Return the [X, Y] coordinate for the center point of the cell that contains the specified text.  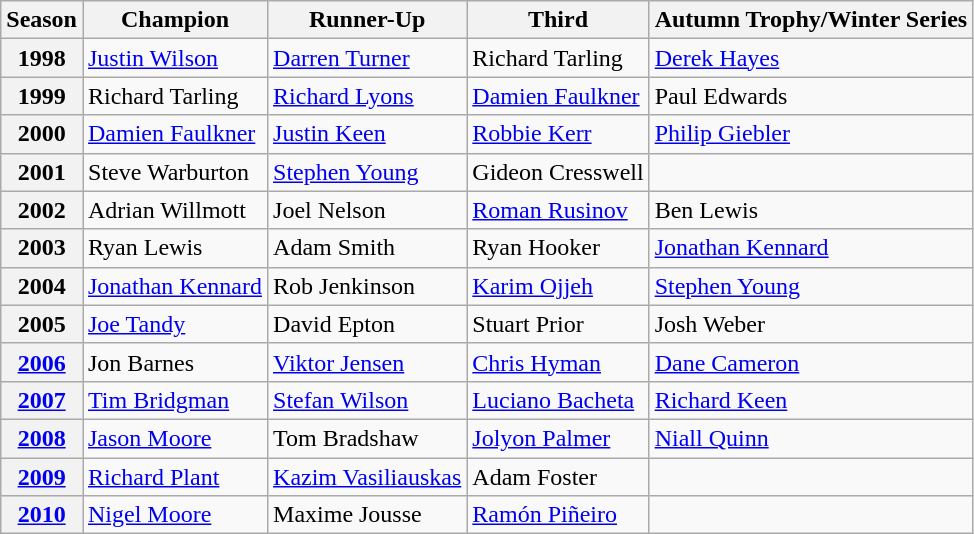
Joe Tandy [174, 324]
Jason Moore [174, 438]
Rob Jenkinson [368, 286]
2008 [42, 438]
Gideon Cresswell [558, 172]
Luciano Bacheta [558, 400]
Runner-Up [368, 20]
Robbie Kerr [558, 134]
Darren Turner [368, 58]
Jon Barnes [174, 362]
Ramón Piñeiro [558, 515]
Viktor Jensen [368, 362]
1998 [42, 58]
Chris Hyman [558, 362]
Dane Cameron [811, 362]
2009 [42, 477]
Adam Smith [368, 248]
2007 [42, 400]
Maxime Jousse [368, 515]
Richard Lyons [368, 96]
Niall Quinn [811, 438]
Champion [174, 20]
2003 [42, 248]
Stefan Wilson [368, 400]
Kazim Vasiliauskas [368, 477]
Josh Weber [811, 324]
Philip Giebler [811, 134]
Tom Bradshaw [368, 438]
Roman Rusinov [558, 210]
Justin Wilson [174, 58]
Jolyon Palmer [558, 438]
2010 [42, 515]
Adam Foster [558, 477]
Season [42, 20]
Joel Nelson [368, 210]
2002 [42, 210]
2001 [42, 172]
Richard Plant [174, 477]
Ryan Hooker [558, 248]
2006 [42, 362]
Richard Keen [811, 400]
2004 [42, 286]
Third [558, 20]
Ryan Lewis [174, 248]
Derek Hayes [811, 58]
Tim Bridgman [174, 400]
Nigel Moore [174, 515]
Steve Warburton [174, 172]
1999 [42, 96]
2000 [42, 134]
Paul Edwards [811, 96]
David Epton [368, 324]
Karim Ojjeh [558, 286]
Autumn Trophy/Winter Series [811, 20]
Adrian Willmott [174, 210]
Justin Keen [368, 134]
2005 [42, 324]
Stuart Prior [558, 324]
Ben Lewis [811, 210]
